From the cell containing the given text, extract its center point as [x, y] coordinate. 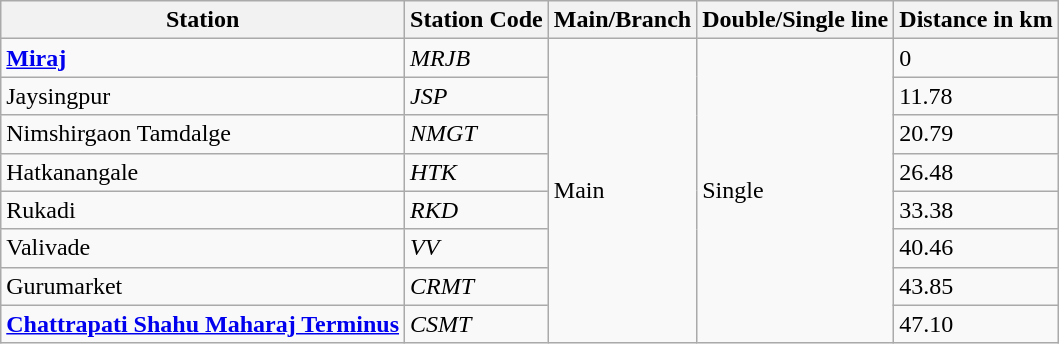
Nimshirgaon Tamdalge [203, 134]
Miraj [203, 58]
20.79 [976, 134]
47.10 [976, 324]
Gurumarket [203, 286]
HTK [477, 172]
Main/Branch [622, 20]
43.85 [976, 286]
Hatkanangale [203, 172]
Jaysingpur [203, 96]
NMGT [477, 134]
CSMT [477, 324]
Chattrapati Shahu Maharaj Terminus [203, 324]
11.78 [976, 96]
MRJB [477, 58]
VV [477, 248]
Valivade [203, 248]
Double/Single line [796, 20]
Station [203, 20]
CRMT [477, 286]
Main [622, 191]
0 [976, 58]
RKD [477, 210]
Station Code [477, 20]
33.38 [976, 210]
Rukadi [203, 210]
40.46 [976, 248]
JSP [477, 96]
Distance in km [976, 20]
26.48 [976, 172]
Single [796, 191]
